Return the (X, Y) coordinate for the center point of the cell that contains the specified text.  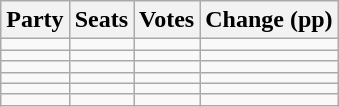
Votes (167, 20)
Change (pp) (269, 20)
Party (35, 20)
Seats (101, 20)
